Search for the cell housing the specified text and yield its (X, Y) center coordinate. 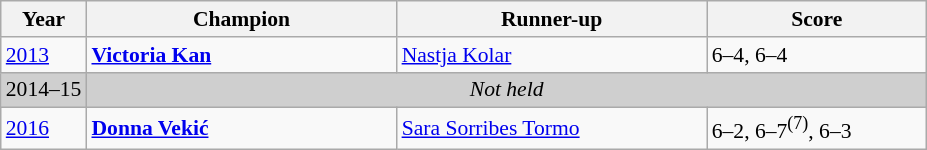
Year (44, 19)
2014–15 (44, 90)
Score (817, 19)
Victoria Kan (241, 55)
Not held (506, 90)
6–4, 6–4 (817, 55)
Runner-up (552, 19)
Sara Sorribes Tormo (552, 128)
2016 (44, 128)
Donna Vekić (241, 128)
Nastja Kolar (552, 55)
6–2, 6–7(7), 6–3 (817, 128)
2013 (44, 55)
Champion (241, 19)
